Search for the cell housing the specified text and yield its (x, y) center coordinate. 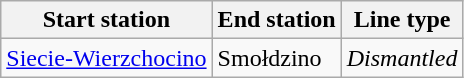
Siecie-Wierzchocino (106, 58)
End station (276, 20)
Smołdzino (276, 58)
Start station (106, 20)
Line type (402, 20)
Dismantled (402, 58)
